Find where the given text appears and provide that cell's center as [x, y] coordinate. 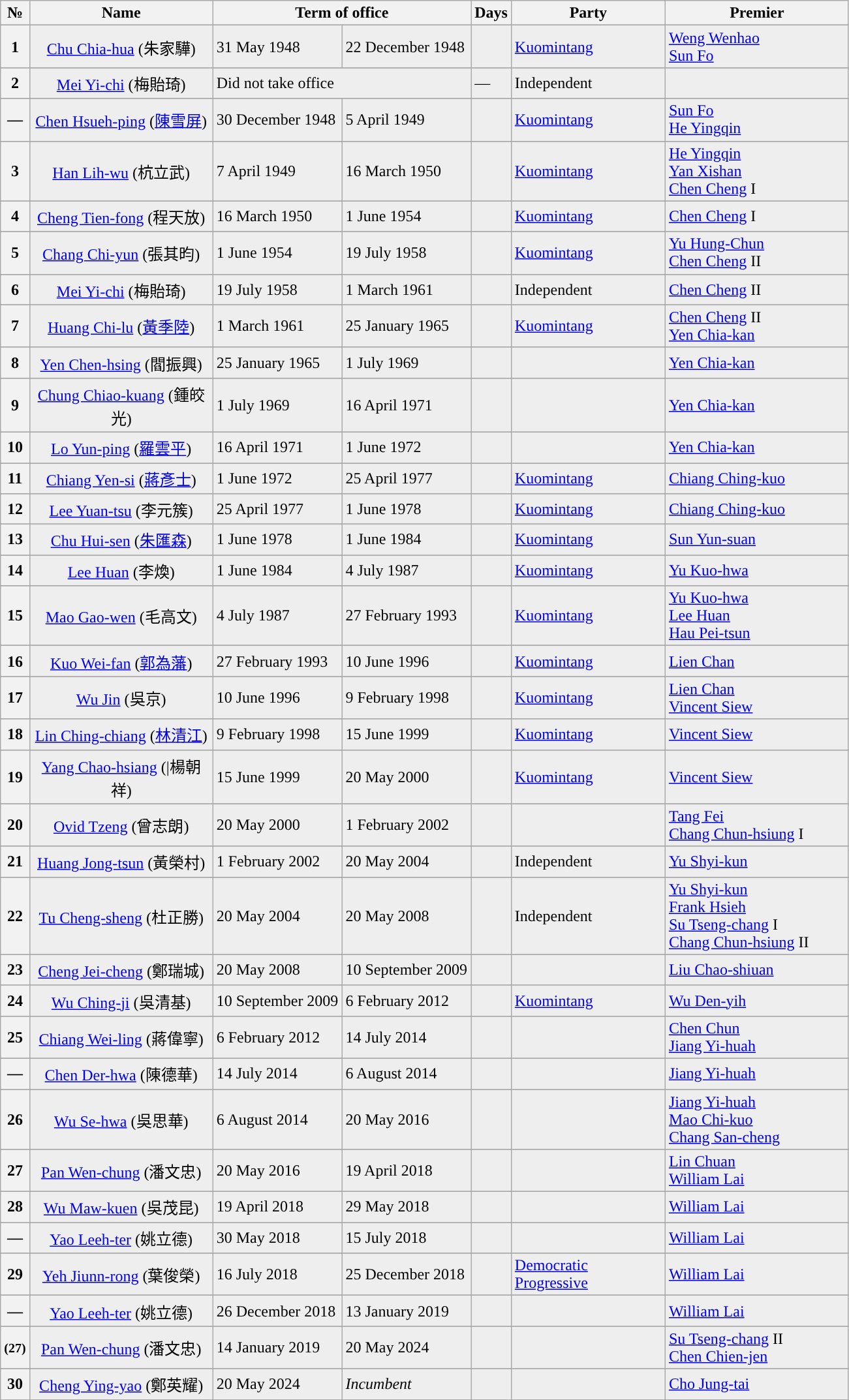
Chiang Yen-si (蔣彥士) [121, 479]
Term of office [342, 13]
Chu Chia-hua (朱家驊) [121, 47]
Lien ChanVincent Siew [757, 698]
Yu Shyi-kunFrank HsiehSu Tseng-chang IChang Chun-hsiung II [757, 916]
He YingqinYan XishanChen Cheng I [757, 171]
Weng WenhaoSun Fo [757, 47]
18 [15, 735]
Yang Chao-hsiang (|楊朝祥) [121, 776]
10 [15, 448]
Democratic Progressive [588, 1275]
6 [15, 290]
11 [15, 479]
Chang Chi-yun (張其昀) [121, 253]
9 [15, 404]
Cheng Tien-fong (程天放) [121, 217]
Chung Chiao-kuang (鍾皎光) [121, 404]
30 December 1948 [277, 120]
Tu Cheng-sheng (杜正勝) [121, 916]
Lien Chan [757, 662]
Lo Yun-ping (羅雲平) [121, 448]
Yeh Jiunn-rong (葉俊榮) [121, 1275]
Lin Ching-chiang (林清江) [121, 735]
25 December 2018 [407, 1275]
Kuo Wei-fan (郭為藩) [121, 662]
Name [121, 13]
16 [15, 662]
Han Lih-wu (杭立武) [121, 171]
Lee Huan (李煥) [121, 570]
Jiang Yi-huahMao Chi-kuoChang San-cheng [757, 1119]
Sun FoHe Yingqin [757, 120]
Party [588, 13]
30 May 2018 [277, 1238]
Chu Hui-sen (朱匯森) [121, 540]
4 [15, 217]
Yen Chen-hsing (閻振興) [121, 363]
Huang Chi-lu (黃季陸) [121, 326]
31 May 1948 [277, 47]
5 [15, 253]
26 December 2018 [277, 1311]
Yu Kuo-hwa [757, 570]
Su Tseng-chang IIChen Chien-jen [757, 1348]
Cho Jung-tai [757, 1384]
2 [15, 84]
13 January 2019 [407, 1311]
Wu Den-yih [757, 1001]
17 [15, 698]
Chen Cheng II [757, 290]
Yu Kuo-hwaLee HuanHau Pei-tsun [757, 616]
Wu Ching-ji (吳清基) [121, 1001]
Liu Chao-shiuan [757, 969]
20 [15, 825]
Tang FeiChang Chun-hsiung I [757, 825]
Chiang Wei-ling (蔣偉寧) [121, 1037]
21 [15, 861]
29 May 2018 [407, 1207]
Mao Gao-wen (毛高文) [121, 616]
Yu Hung-ChunChen Cheng II [757, 253]
Wu Maw-kuen (吳茂昆) [121, 1207]
7 April 1949 [277, 171]
12 [15, 509]
Chen Hsueh-ping (陳雪屏) [121, 120]
Yu Shyi-kun [757, 861]
29 [15, 1275]
Premier [757, 13]
13 [15, 540]
22 [15, 916]
23 [15, 969]
Wu Se-hwa (吳思華) [121, 1119]
25 [15, 1037]
5 April 1949 [407, 120]
Chen Cheng II Yen Chia-kan [757, 326]
Days [491, 13]
16 July 2018 [277, 1275]
Ovid Tzeng (曾志朗) [121, 825]
24 [15, 1001]
26 [15, 1119]
Lee Yuan-tsu (李元簇) [121, 509]
28 [15, 1207]
Lin ChuanWilliam Lai [757, 1170]
Huang Jong-tsun (黃榮村) [121, 861]
27 [15, 1170]
8 [15, 363]
22 December 1948 [407, 47]
Cheng Jei-cheng (鄭瑞城) [121, 969]
3 [15, 171]
15 [15, 616]
(27) [15, 1348]
7 [15, 326]
15 July 2018 [407, 1238]
19 [15, 776]
14 January 2019 [277, 1348]
Jiang Yi-huah [757, 1074]
Chen ChunJiang Yi-huah [757, 1037]
№ [15, 13]
Chen Cheng I [757, 217]
Chen Der-hwa (陳德華) [121, 1074]
Incumbent [407, 1384]
30 [15, 1384]
1 [15, 47]
14 [15, 570]
Wu Jin (吳京) [121, 698]
Cheng Ying-yao (鄭英耀) [121, 1384]
Sun Yun-suan [757, 540]
Did not take office [342, 84]
